Find where the given text appears and provide that cell's center as [X, Y] coordinate. 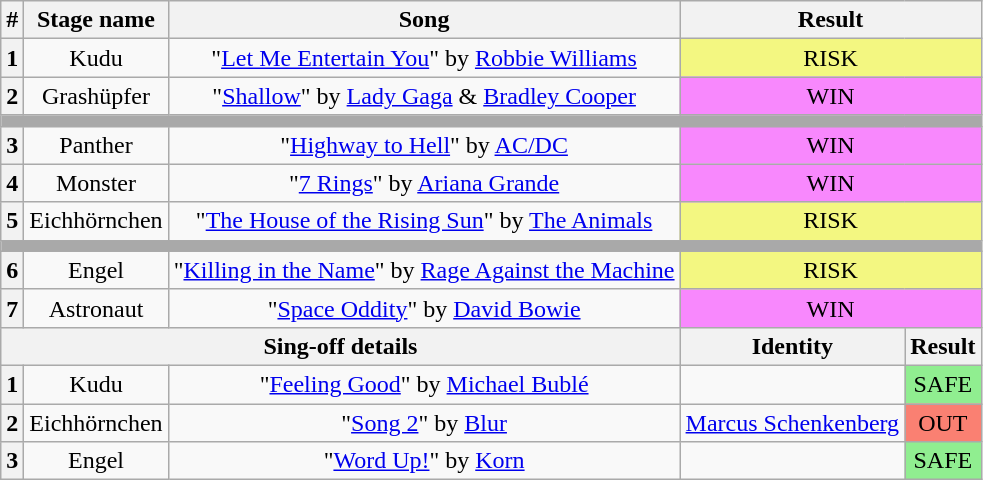
"Feeling Good" by Michael Bublé [424, 384]
6 [12, 270]
"The House of the Rising Sun" by The Animals [424, 221]
Monster [96, 183]
Identity [792, 346]
"Song 2" by Blur [424, 423]
"Shallow" by Lady Gaga & Bradley Cooper [424, 96]
"Let Me Entertain You" by Robbie Williams [424, 58]
Panther [96, 145]
Sing-off details [340, 346]
"Killing in the Name" by Rage Against the Machine [424, 270]
Song [424, 20]
Astronaut [96, 308]
"Word Up!" by Korn [424, 461]
Grashüpfer [96, 96]
OUT [943, 423]
7 [12, 308]
5 [12, 221]
Marcus Schenkenberg [792, 423]
4 [12, 183]
Stage name [96, 20]
# [12, 20]
"Space Oddity" by David Bowie [424, 308]
"Highway to Hell" by AC/DC [424, 145]
"7 Rings" by Ariana Grande [424, 183]
